Identify which cell holds the provided text, then report its [X, Y] central coordinate. 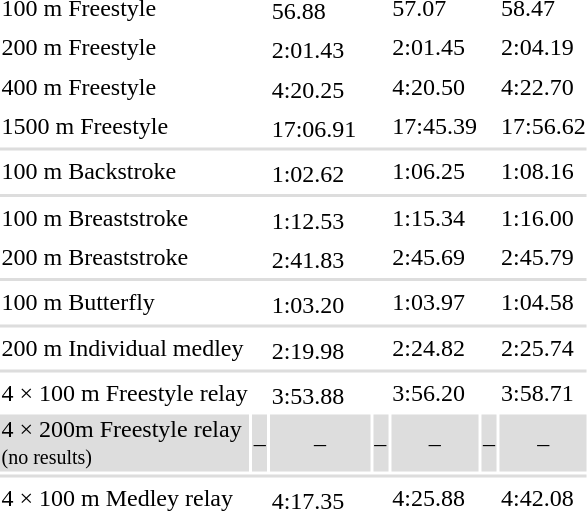
4 × 100 m Freestyle relay [124, 393]
200 m Breaststroke [124, 257]
2:41.83 [320, 257]
17:45.39 [435, 126]
1500 m Freestyle [124, 126]
100 m Breaststroke [124, 217]
3:56.20 [435, 393]
1:03.97 [435, 302]
4:20.25 [320, 87]
1:12.53 [320, 217]
200 m Freestyle [124, 47]
400 m Freestyle [124, 87]
2:01.45 [435, 47]
1:03.20 [320, 302]
2:24.82 [435, 348]
17:06.91 [320, 126]
200 m Individual medley [124, 348]
100 m Backstroke [124, 172]
1:15.34 [435, 217]
2:19.98 [320, 348]
4:20.50 [435, 87]
2:45.69 [435, 257]
1:02.62 [320, 172]
3:53.88 [320, 393]
4 × 200m Freestyle relay(no results) [124, 444]
100 m Butterfly [124, 302]
2:01.43 [320, 47]
1:06.25 [435, 172]
